Scan for the cell matching the given text and deliver its [X, Y] coordinate at center. 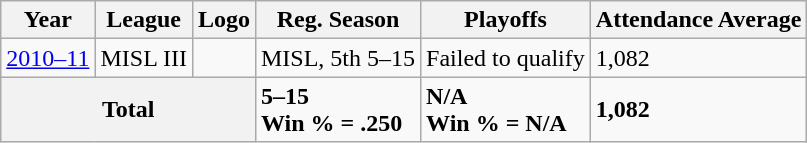
Attendance Average [698, 20]
Failed to qualify [506, 58]
N/A Win % = N/A [506, 110]
MISL III [144, 58]
Logo [224, 20]
Total [128, 110]
Year [48, 20]
MISL, 5th 5–15 [338, 58]
2010–11 [48, 58]
Reg. Season [338, 20]
Playoffs [506, 20]
League [144, 20]
5–15Win % = .250 [338, 110]
